Return (X, Y) of the center of cell containing provided text 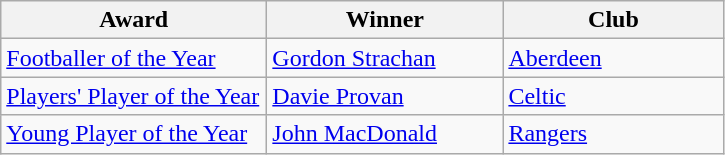
Winner (385, 20)
Davie Provan (385, 96)
Young Player of the Year (134, 134)
Gordon Strachan (385, 58)
Award (134, 20)
Footballer of the Year (134, 58)
John MacDonald (385, 134)
Aberdeen (614, 58)
Rangers (614, 134)
Club (614, 20)
Players' Player of the Year (134, 96)
Celtic (614, 96)
